Capture the cell that displays the provided text and extract its [X, Y] central coordinate. 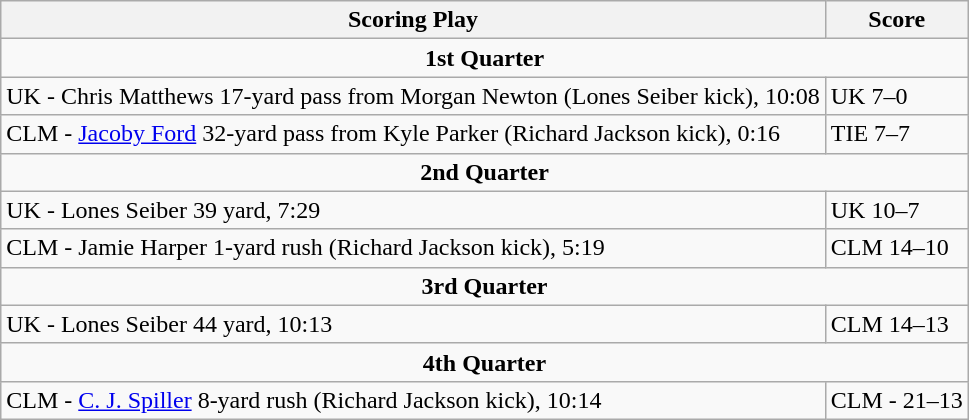
Score [896, 20]
CLM - Jacoby Ford 32-yard pass from Kyle Parker (Richard Jackson kick), 0:16 [413, 134]
3rd Quarter [485, 286]
4th Quarter [485, 362]
2nd Quarter [485, 172]
UK - Lones Seiber 44 yard, 10:13 [413, 324]
UK 10–7 [896, 210]
CLM - Jamie Harper 1-yard rush (Richard Jackson kick), 5:19 [413, 248]
UK 7–0 [896, 96]
Scoring Play [413, 20]
CLM - 21–13 [896, 400]
CLM 14–13 [896, 324]
1st Quarter [485, 58]
TIE 7–7 [896, 134]
UK - Chris Matthews 17-yard pass from Morgan Newton (Lones Seiber kick), 10:08 [413, 96]
UK - Lones Seiber 39 yard, 7:29 [413, 210]
CLM 14–10 [896, 248]
CLM - C. J. Spiller 8-yard rush (Richard Jackson kick), 10:14 [413, 400]
